Return the [X, Y] coordinate for the center point of the cell that contains the specified text.  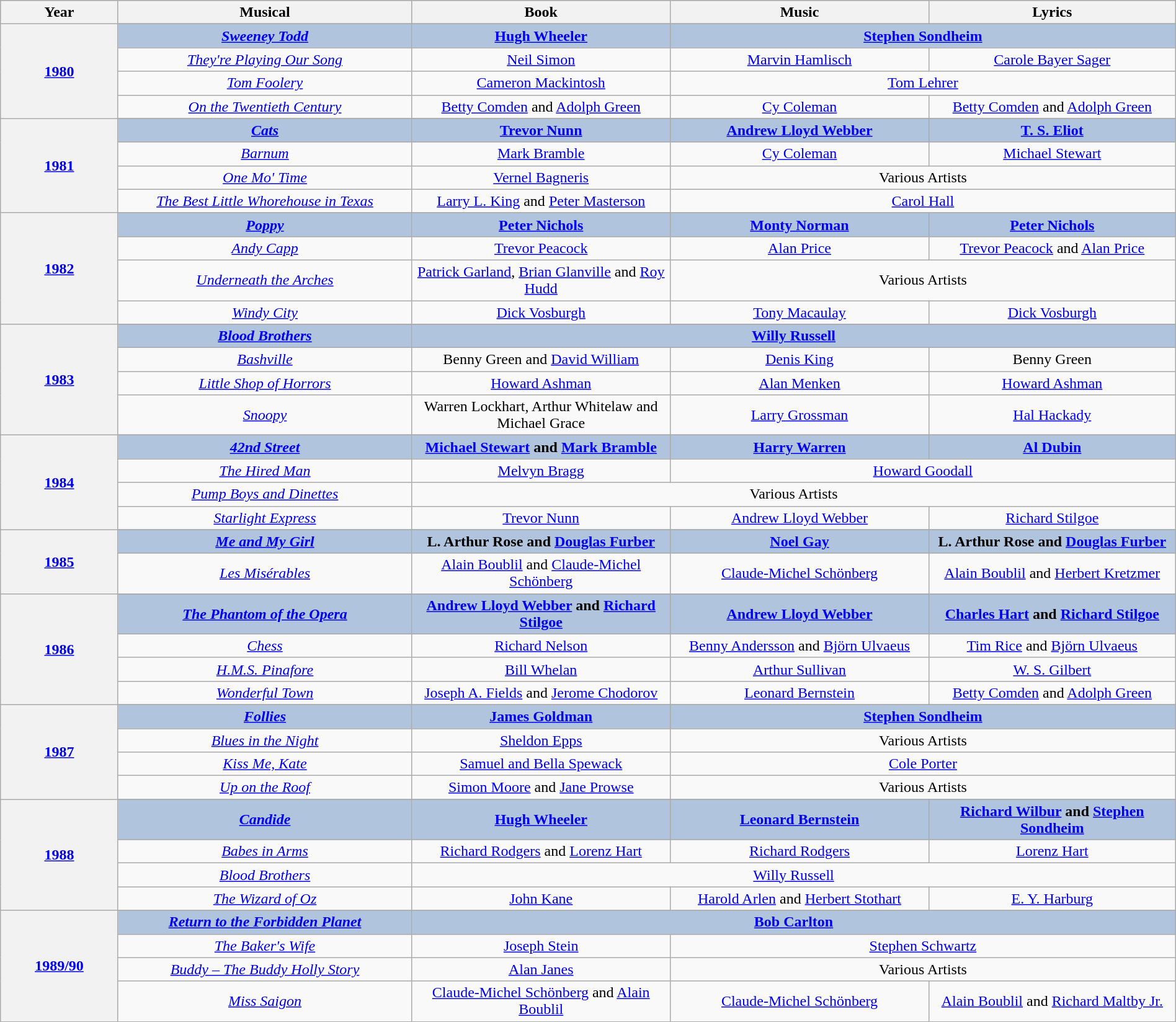
Cats [265, 130]
Michael Stewart and Mark Bramble [541, 447]
Sweeney Todd [265, 36]
Michael Stewart [1052, 154]
James Goldman [541, 716]
1986 [60, 649]
W. S. Gilbert [1052, 669]
One Mo' Time [265, 177]
Windy City [265, 312]
Denis King [800, 360]
Up on the Roof [265, 788]
Larry Grossman [800, 415]
Samuel and Bella Spewack [541, 764]
1983 [60, 380]
Harry Warren [800, 447]
Marvin Hamlisch [800, 60]
Richard Wilbur and Stephen Sondheim [1052, 820]
1982 [60, 268]
Follies [265, 716]
Barnum [265, 154]
Melvyn Bragg [541, 471]
Cole Porter [923, 764]
Alain Boublil and Herbert Kretzmer [1052, 573]
Neil Simon [541, 60]
The Phantom of the Opera [265, 614]
Benny Green and David William [541, 360]
Richard Rodgers and Lorenz Hart [541, 851]
1988 [60, 855]
Poppy [265, 224]
The Wizard of Oz [265, 899]
Noel Gay [800, 541]
Babes in Arms [265, 851]
Andrew Lloyd Webber and Richard Stilgoe [541, 614]
Les Misérables [265, 573]
Andy Capp [265, 248]
Musical [265, 12]
Bashville [265, 360]
Joseph Stein [541, 946]
Simon Moore and Jane Prowse [541, 788]
They're Playing Our Song [265, 60]
Buddy – The Buddy Holly Story [265, 969]
Benny Andersson and Björn Ulvaeus [800, 646]
H.M.S. Pinafore [265, 669]
Return to the Forbidden Planet [265, 922]
Book [541, 12]
Little Shop of Horrors [265, 383]
Harold Arlen and Herbert Stothart [800, 899]
1980 [60, 71]
Pump Boys and Dinettes [265, 494]
Blues in the Night [265, 740]
Carol Hall [923, 201]
Trevor Peacock [541, 248]
Chess [265, 646]
Monty Norman [800, 224]
1985 [60, 562]
Joseph A. Fields and Jerome Chodorov [541, 693]
Alan Menken [800, 383]
On the Twentieth Century [265, 107]
Lorenz Hart [1052, 851]
Stephen Schwartz [923, 946]
Richard Stilgoe [1052, 518]
Alan Janes [541, 969]
Tom Lehrer [923, 83]
Starlight Express [265, 518]
T. S. Eliot [1052, 130]
Arthur Sullivan [800, 669]
Snoopy [265, 415]
The Best Little Whorehouse in Texas [265, 201]
Wonderful Town [265, 693]
Patrick Garland, Brian Glanville and Roy Hudd [541, 280]
Charles Hart and Richard Stilgoe [1052, 614]
E. Y. Harburg [1052, 899]
Bill Whelan [541, 669]
The Baker's Wife [265, 946]
Tom Foolery [265, 83]
Candide [265, 820]
42nd Street [265, 447]
Alan Price [800, 248]
Cameron Mackintosh [541, 83]
Benny Green [1052, 360]
1987 [60, 752]
Tim Rice and Björn Ulvaeus [1052, 646]
The Hired Man [265, 471]
1984 [60, 482]
Kiss Me, Kate [265, 764]
Mark Bramble [541, 154]
Tony Macaulay [800, 312]
Trevor Peacock and Alan Price [1052, 248]
Miss Saigon [265, 1001]
Sheldon Epps [541, 740]
Music [800, 12]
Lyrics [1052, 12]
Carole Bayer Sager [1052, 60]
Al Dubin [1052, 447]
Alain Boublil and Richard Maltby Jr. [1052, 1001]
Richard Rodgers [800, 851]
Warren Lockhart, Arthur Whitelaw and Michael Grace [541, 415]
Year [60, 12]
Vernel Bagneris [541, 177]
Howard Goodall [923, 471]
Underneath the Arches [265, 280]
Alain Boublil and Claude-Michel Schönberg [541, 573]
John Kane [541, 899]
Bob Carlton [794, 922]
Me and My Girl [265, 541]
Larry L. King and Peter Masterson [541, 201]
Hal Hackady [1052, 415]
1981 [60, 166]
Richard Nelson [541, 646]
1989/90 [60, 966]
Claude-Michel Schönberg and Alain Boublil [541, 1001]
